Return [x, y] of the center of cell containing provided text 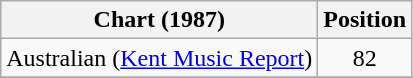
Australian (Kent Music Report) [160, 58]
82 [365, 58]
Chart (1987) [160, 20]
Position [365, 20]
